Detect which cell encompasses the target text, then output its [x, y] center coordinate. 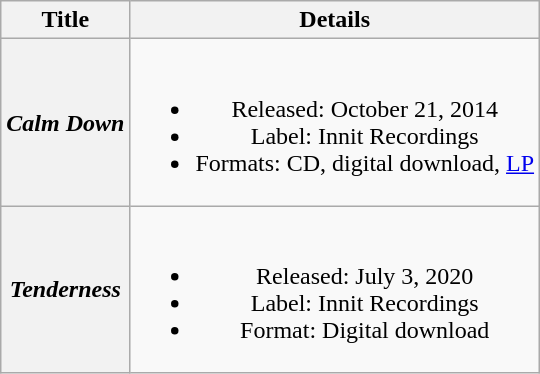
Tenderness [66, 290]
Released: July 3, 2020Label: Innit RecordingsFormat: Digital download [335, 290]
Title [66, 20]
Details [335, 20]
Calm Down [66, 122]
Released: October 21, 2014Label: Innit RecordingsFormats: CD, digital download, LP [335, 122]
